Search for the cell housing the specified text and yield its [X, Y] center coordinate. 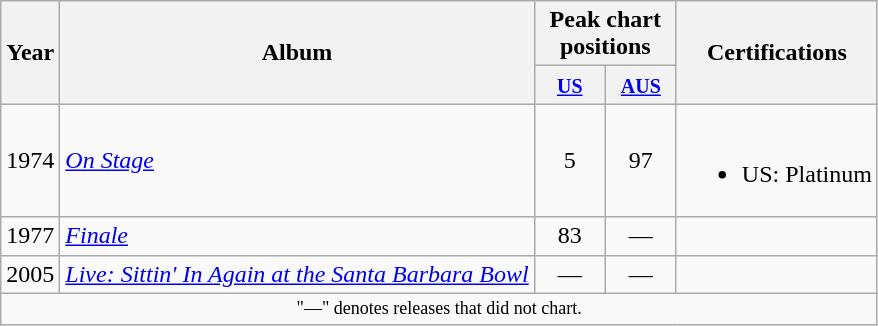
97 [640, 160]
Album [297, 52]
US [570, 85]
Peak chart positions [605, 34]
Live: Sittin' In Again at the Santa Barbara Bowl [297, 274]
2005 [30, 274]
Finale [297, 236]
83 [570, 236]
1977 [30, 236]
1974 [30, 160]
US: Platinum [776, 160]
"—" denotes releases that did not chart. [440, 308]
Certifications [776, 52]
5 [570, 160]
Year [30, 52]
On Stage [297, 160]
AUS [640, 85]
